Identify which cell holds the provided text, then report its (x, y) central coordinate. 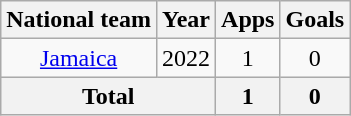
Total (108, 96)
Goals (315, 20)
National team (79, 20)
Jamaica (79, 58)
Year (186, 20)
2022 (186, 58)
Apps (248, 20)
